Provide the (x, y) coordinate of the cell's center where the given text is located.  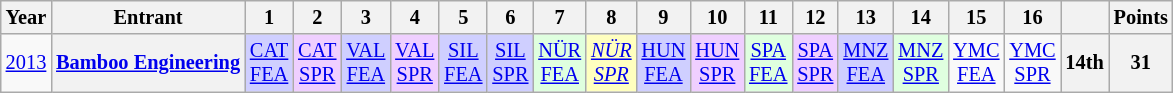
Bamboo Engineering (148, 63)
6 (510, 17)
16 (1032, 17)
SILSPR (510, 63)
4 (414, 17)
7 (560, 17)
HUNFEA (663, 63)
MNZFEA (866, 63)
CATSPR (317, 63)
2 (317, 17)
12 (815, 17)
14th (1085, 63)
11 (768, 17)
CATFEA (269, 63)
5 (463, 17)
8 (611, 17)
NÜRSPR (611, 63)
10 (717, 17)
HUNSPR (717, 63)
Entrant (148, 17)
MNZSPR (920, 63)
SPASPR (815, 63)
SPAFEA (768, 63)
Year (26, 17)
9 (663, 17)
31 (1141, 63)
SILFEA (463, 63)
13 (866, 17)
3 (366, 17)
Points (1141, 17)
2013 (26, 63)
YMCSPR (1032, 63)
1 (269, 17)
NÜRFEA (560, 63)
15 (976, 17)
VALSPR (414, 63)
14 (920, 17)
YMCFEA (976, 63)
VALFEA (366, 63)
